Output the (X, Y) coordinate of the center of the cell containing the given text.  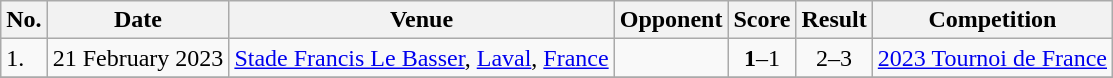
1. (24, 58)
Venue (422, 20)
1–1 (762, 58)
2–3 (834, 58)
2023 Tournoi de France (992, 58)
Opponent (671, 20)
21 February 2023 (138, 58)
No. (24, 20)
Stade Francis Le Basser, Laval, France (422, 58)
Competition (992, 20)
Result (834, 20)
Score (762, 20)
Date (138, 20)
